Scan for the cell matching the given text and deliver its [X, Y] coordinate at center. 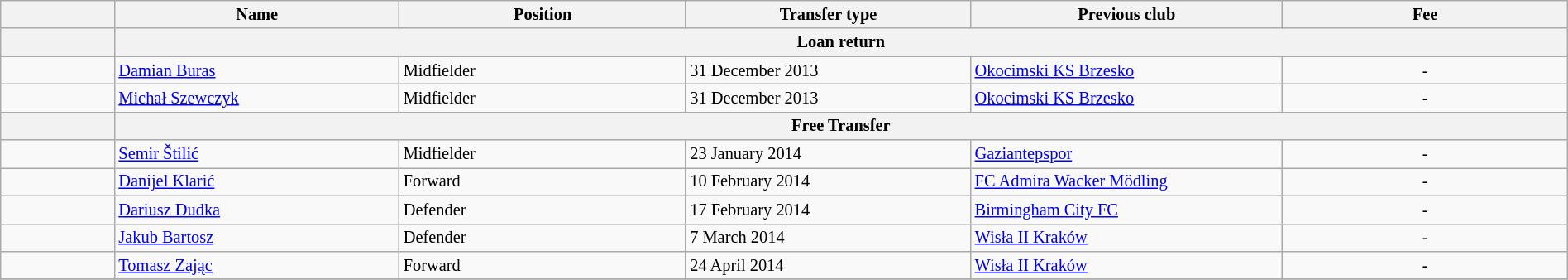
Transfer type [828, 14]
Danijel Klarić [256, 181]
Birmingham City FC [1126, 210]
Previous club [1126, 14]
23 January 2014 [828, 154]
7 March 2014 [828, 238]
24 April 2014 [828, 265]
Loan return [840, 42]
Free Transfer [840, 126]
17 February 2014 [828, 210]
Fee [1425, 14]
Jakub Bartosz [256, 238]
FC Admira Wacker Mödling [1126, 181]
Damian Buras [256, 70]
Name [256, 14]
Semir Štilić [256, 154]
Gaziantepspor [1126, 154]
Position [543, 14]
Dariusz Dudka [256, 210]
Michał Szewczyk [256, 98]
Tomasz Zając [256, 265]
10 February 2014 [828, 181]
